Output the (x, y) coordinate of the center of the cell containing the given text.  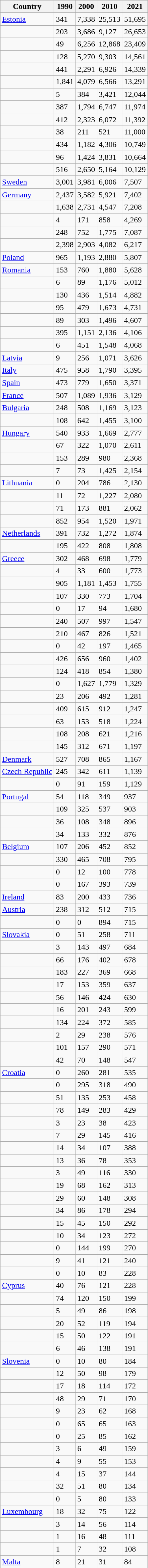
8 (64, 1561)
1,281 (135, 696)
965 (64, 257)
11,392 (135, 119)
547 (135, 1060)
303 (86, 320)
1,139 (135, 772)
210 (64, 634)
3,395 (135, 370)
423 (135, 1123)
94 (110, 609)
684 (135, 947)
937 (135, 797)
1,455 (110, 420)
1,329 (135, 684)
2,437 (64, 195)
4,068 (135, 345)
2,650 (86, 170)
163 (135, 1424)
25,513 (110, 19)
958 (86, 370)
387 (64, 107)
100 (110, 872)
256 (86, 357)
204 (86, 483)
Sweden (27, 182)
585 (135, 1022)
3,981 (86, 182)
85 (110, 1436)
176 (86, 960)
473 (64, 383)
67 (64, 445)
711 (135, 934)
Italy (27, 370)
865 (110, 759)
France (27, 395)
5,628 (135, 270)
325 (86, 809)
795 (135, 859)
1,216 (135, 734)
656 (86, 659)
2021 (135, 7)
1,638 (64, 207)
184 (135, 1361)
Austria (27, 909)
45 (86, 1223)
Slovenia (27, 1361)
1,680 (135, 609)
2,611 (135, 445)
732 (86, 533)
198 (135, 1311)
388 (135, 1148)
6,566 (110, 82)
292 (135, 1223)
4,306 (110, 144)
773 (110, 596)
3,582 (86, 195)
479 (86, 307)
146 (86, 997)
2,777 (135, 433)
615 (86, 709)
19 (64, 1185)
Estonia (27, 19)
91 (86, 784)
1,272 (110, 533)
2,903 (86, 245)
253 (110, 1098)
Germany (27, 195)
245 (64, 772)
1,227 (110, 496)
1,193 (86, 257)
Luxembourg (27, 1511)
130 (64, 295)
9,303 (110, 57)
195 (64, 546)
3,001 (64, 182)
197 (110, 646)
475 (64, 370)
7,208 (135, 207)
171 (86, 220)
272 (135, 1236)
Ireland (27, 897)
497 (110, 947)
194 (135, 1323)
518 (110, 721)
3,421 (110, 94)
395 (64, 332)
13,291 (135, 82)
516 (64, 170)
424 (110, 997)
3,100 (135, 420)
1,627 (86, 684)
826 (110, 634)
179 (135, 1374)
1,520 (110, 521)
760 (86, 270)
412 (64, 119)
433 (110, 897)
621 (110, 734)
96 (64, 157)
3,129 (135, 395)
Latvia (27, 357)
120 (86, 1298)
912 (110, 709)
63 (64, 721)
452 (110, 847)
1,071 (110, 357)
119 (110, 1323)
135 (86, 1098)
571 (135, 1047)
1,453 (110, 584)
318 (110, 1085)
1,841 (64, 82)
508 (86, 408)
458 (135, 1098)
Bulgaria (27, 408)
2 (64, 1035)
75 (110, 1511)
2,291 (86, 69)
124 (64, 671)
21 (86, 1561)
98 (110, 1374)
540 (64, 433)
980 (110, 458)
779 (86, 383)
2000 (86, 7)
1,169 (110, 408)
Poland (27, 257)
933 (86, 433)
295 (86, 1085)
20 (64, 1323)
349 (110, 797)
1,176 (110, 282)
4,547 (110, 207)
Netherlands (27, 533)
599 (135, 1010)
14,339 (135, 69)
109 (64, 809)
1,650 (110, 383)
1,794 (86, 107)
359 (110, 985)
808 (110, 546)
116 (110, 1173)
7,338 (86, 19)
736 (135, 897)
960 (110, 659)
11 (64, 496)
1,874 (135, 533)
1,496 (110, 320)
6,256 (86, 44)
372 (110, 1022)
5,921 (110, 195)
341 (64, 19)
51,695 (135, 19)
3,686 (86, 32)
876 (135, 834)
537 (110, 809)
7,507 (135, 182)
6,006 (110, 182)
2,080 (135, 496)
Country (27, 7)
1,775 (110, 232)
72 (86, 496)
Denmark (27, 759)
1,521 (135, 634)
668 (135, 972)
Portugal (27, 797)
123 (110, 1236)
1,424 (86, 157)
Romania (27, 270)
1,548 (110, 345)
739 (135, 884)
416 (135, 1135)
1,755 (135, 584)
1,247 (135, 709)
1,514 (110, 295)
698 (110, 558)
441 (64, 69)
1,181 (86, 584)
6,217 (135, 245)
1,465 (135, 646)
41 (86, 1261)
31 (110, 1561)
208 (86, 734)
671 (110, 746)
1,790 (110, 370)
6,072 (110, 119)
170 (135, 1399)
1,704 (135, 596)
157 (86, 1047)
600 (110, 571)
2,130 (135, 483)
143 (86, 947)
630 (135, 997)
183 (64, 972)
429 (135, 1110)
6,926 (110, 69)
451 (86, 345)
1,936 (110, 395)
434 (64, 144)
66 (64, 960)
224 (86, 1022)
10,129 (135, 170)
203 (64, 32)
1,380 (135, 671)
490 (135, 1085)
101 (64, 1047)
6,747 (110, 107)
227 (86, 972)
9,127 (110, 32)
1,402 (135, 659)
342 (86, 772)
2,136 (110, 332)
322 (86, 445)
13 (64, 1160)
128 (64, 57)
173 (86, 508)
393 (110, 884)
4,731 (135, 307)
1,129 (135, 784)
52 (86, 1323)
1990 (64, 7)
211 (86, 132)
37 (110, 1474)
201 (86, 1010)
1,151 (86, 332)
5,012 (135, 282)
465 (86, 859)
168 (135, 1411)
Hungary (27, 433)
7,402 (135, 195)
281 (110, 1072)
4,269 (135, 220)
896 (135, 822)
752 (86, 232)
778 (135, 872)
62 (110, 1411)
468 (86, 558)
426 (64, 659)
2,154 (135, 470)
74 (64, 1298)
23,409 (135, 44)
12,868 (110, 44)
Greece (27, 558)
1,773 (135, 571)
894 (110, 922)
1,182 (86, 144)
40 (64, 1286)
1,089 (86, 395)
26,653 (135, 32)
858 (110, 220)
2,398 (64, 245)
200 (86, 897)
Cyprus (27, 1286)
12,044 (135, 94)
76 (86, 1286)
294 (135, 1211)
11,974 (135, 107)
1,808 (135, 546)
Croatia (27, 1072)
535 (135, 1072)
521 (110, 132)
436 (86, 295)
258 (110, 934)
5,807 (135, 257)
308 (135, 1198)
3,371 (135, 383)
Malta (27, 1561)
118 (86, 797)
3,626 (135, 357)
1,547 (135, 621)
332 (110, 834)
68 (86, 1185)
903 (135, 809)
2,368 (135, 458)
418 (86, 671)
1,971 (135, 521)
391 (64, 533)
25 (86, 1436)
243 (110, 1010)
178 (110, 1211)
10,749 (135, 144)
678 (135, 960)
95 (64, 307)
2,731 (86, 207)
2,062 (135, 508)
642 (86, 420)
138 (110, 1348)
4,106 (135, 332)
73 (86, 470)
637 (135, 985)
527 (64, 759)
Lithuania (27, 483)
172 (135, 1386)
954 (86, 521)
905 (64, 584)
1,669 (110, 433)
11,000 (135, 132)
313 (135, 1185)
3,831 (110, 157)
Slovakia (27, 934)
369 (110, 972)
167 (86, 884)
1,070 (110, 445)
1,224 (135, 721)
409 (64, 709)
348 (110, 822)
270 (135, 1248)
2010 (110, 7)
854 (110, 671)
353 (135, 1160)
4,079 (86, 82)
384 (86, 94)
84 (135, 1561)
289 (86, 458)
260 (86, 1072)
422 (86, 546)
5,164 (110, 170)
4,607 (135, 320)
302 (64, 558)
283 (110, 1110)
3,123 (135, 408)
1,167 (135, 759)
576 (135, 1035)
467 (86, 634)
402 (110, 960)
46 (86, 1348)
Czech Republic (27, 772)
611 (110, 772)
290 (110, 1047)
492 (110, 696)
10,664 (135, 157)
4,882 (135, 295)
1,880 (110, 270)
Spain (27, 383)
7,087 (135, 232)
1,197 (135, 746)
512 (110, 909)
1,425 (110, 470)
111 (135, 1536)
14,561 (135, 57)
997 (110, 621)
2,323 (86, 119)
2,880 (110, 257)
55 (110, 1461)
Belgium (27, 847)
54 (64, 797)
70 (86, 1060)
4,082 (110, 245)
1,673 (110, 307)
60 (86, 1198)
881 (110, 508)
33 (86, 571)
5,270 (86, 57)
149 (86, 1110)
786 (110, 483)
